Output the (x, y) coordinate of the center of the cell containing the given text.  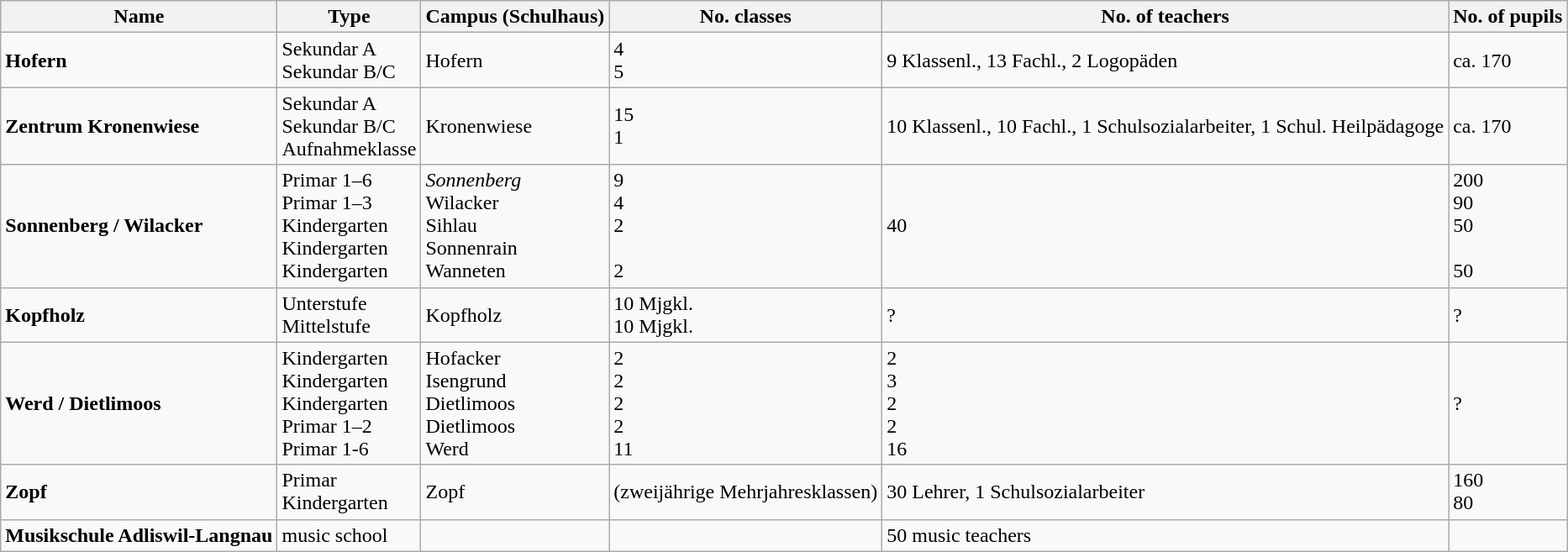
HofackerIsengrundDietlimoosDietlimoosWerd (515, 403)
232216 (1165, 403)
Primar 1–6Primar 1–3KindergartenKindergartenKindergarten (350, 226)
Campus (Schulhaus) (515, 17)
PrimarKindergarten (350, 492)
Sekundar ASekundar B/CAufnahmeklasse (350, 126)
50 music teachers (1165, 535)
9 Klassenl., 13 Fachl., 2 Logopäden (1165, 60)
30 Lehrer, 1 Schulsozialarbeiter (1165, 492)
Sonnenberg / Wilacker (139, 226)
Name (139, 17)
Zentrum Kronenwiese (139, 126)
151 (746, 126)
music school (350, 535)
45 (746, 60)
Musikschule Adliswil-Langnau (139, 535)
200905050 (1507, 226)
SonnenbergWilackerSihlauSonnenrainWanneten (515, 226)
16080 (1507, 492)
No. classes (746, 17)
UnterstufeMittelstufe (350, 314)
40 (1165, 226)
No. of pupils (1507, 17)
Werd / Dietlimoos (139, 403)
Kronenwiese (515, 126)
(zweijährige Mehrjahresklassen) (746, 492)
Type (350, 17)
KindergartenKindergartenKindergartenPrimar 1–2Primar 1-6 (350, 403)
9422 (746, 226)
10 Klassenl., 10 Fachl., 1 Schulsozialarbeiter, 1 Schul. Heilpädagoge (1165, 126)
222211 (746, 403)
No. of teachers (1165, 17)
10 Mjgkl.10 Mjgkl. (746, 314)
Sekundar ASekundar B/C (350, 60)
